Scan for the cell matching the given text and deliver its (x, y) coordinate at center. 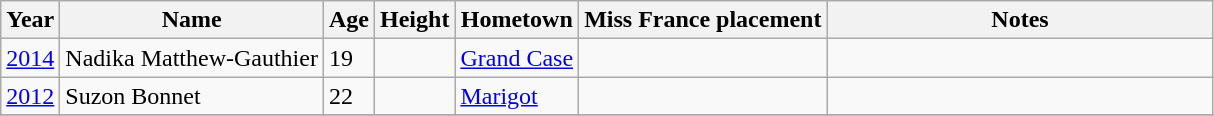
Miss France placement (703, 20)
Height (415, 20)
Year (30, 20)
2014 (30, 58)
Marigot (517, 96)
Notes (1020, 20)
19 (348, 58)
Nadika Matthew-Gauthier (192, 58)
Suzon Bonnet (192, 96)
22 (348, 96)
Hometown (517, 20)
Name (192, 20)
Grand Case (517, 58)
Age (348, 20)
2012 (30, 96)
